Locate the cell with the specified text and output its [X, Y] center coordinate. 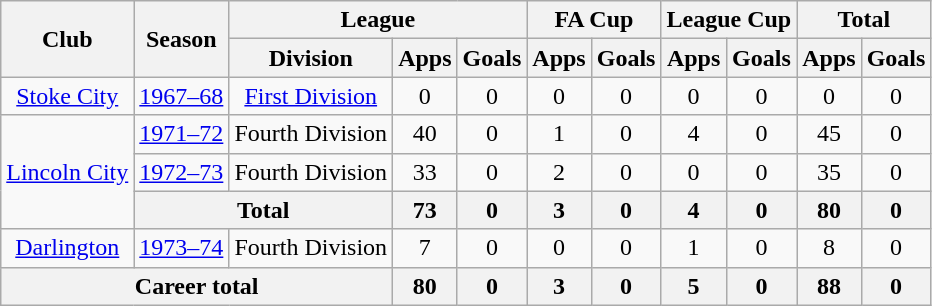
8 [829, 248]
Career total [197, 286]
Lincoln City [68, 172]
Club [68, 39]
Division [311, 58]
League Cup [729, 20]
First Division [311, 96]
35 [829, 172]
FA Cup [594, 20]
45 [829, 134]
40 [425, 134]
1973–74 [182, 248]
73 [425, 210]
1972–73 [182, 172]
5 [694, 286]
Darlington [68, 248]
7 [425, 248]
88 [829, 286]
Season [182, 39]
Stoke City [68, 96]
1971–72 [182, 134]
League [378, 20]
33 [425, 172]
1967–68 [182, 96]
2 [559, 172]
